Capture the cell that displays the provided text and extract its (X, Y) central coordinate. 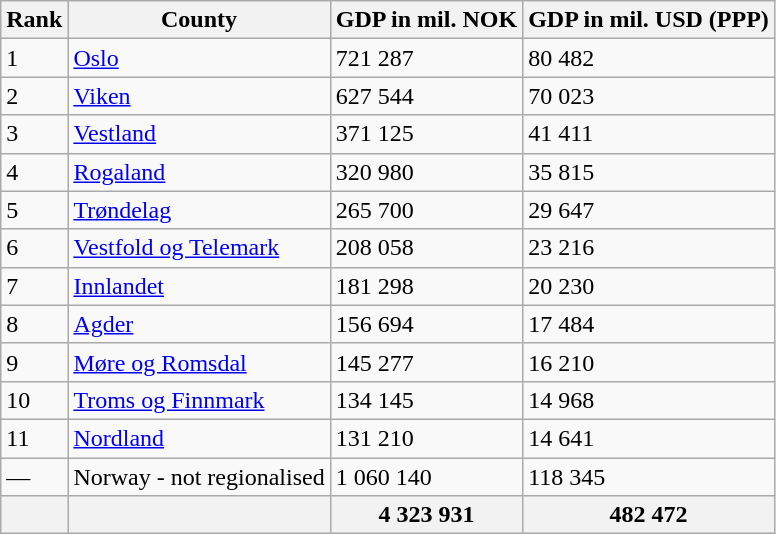
1 060 140 (426, 477)
320 980 (426, 172)
6 (34, 248)
GDP in mil. USD (PPP) (649, 20)
GDP in mil. NOK (426, 20)
482 472 (649, 515)
Nordland (199, 438)
23 216 (649, 248)
14 968 (649, 400)
Troms og Finnmark (199, 400)
627 544 (426, 96)
Rank (34, 20)
Norway - not regionalised (199, 477)
Oslo (199, 58)
2 (34, 96)
14 641 (649, 438)
118 345 (649, 477)
70 023 (649, 96)
3 (34, 134)
35 815 (649, 172)
County (199, 20)
4 (34, 172)
Rogaland (199, 172)
11 (34, 438)
Viken (199, 96)
Trøndelag (199, 210)
— (34, 477)
9 (34, 362)
208 058 (426, 248)
16 210 (649, 362)
4 323 931 (426, 515)
Innlandet (199, 286)
Møre og Romsdal (199, 362)
371 125 (426, 134)
Vestfold og Telemark (199, 248)
181 298 (426, 286)
1 (34, 58)
17 484 (649, 324)
131 210 (426, 438)
Vestland (199, 134)
7 (34, 286)
10 (34, 400)
145 277 (426, 362)
156 694 (426, 324)
29 647 (649, 210)
5 (34, 210)
265 700 (426, 210)
721 287 (426, 58)
8 (34, 324)
41 411 (649, 134)
134 145 (426, 400)
20 230 (649, 286)
80 482 (649, 58)
Agder (199, 324)
